Pinpoint the cell where the given text exists, returning its [X, Y] midpoint coordinate. 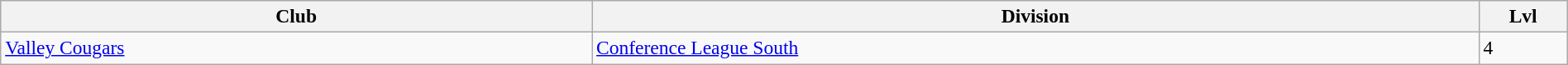
Club [296, 16]
Lvl [1523, 16]
Division [1035, 16]
Valley Cougars [296, 47]
4 [1523, 47]
Conference League South [1035, 47]
